Determine the (x, y) coordinate at the center of the cell enclosing the given text.  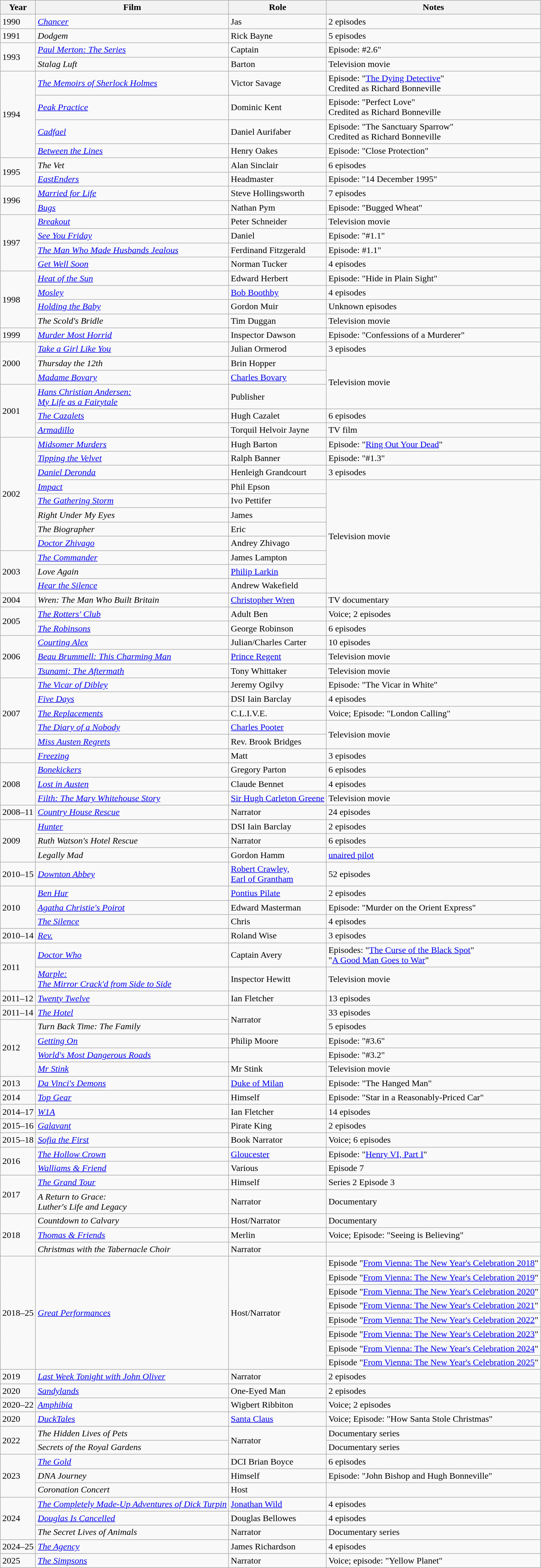
W1A (132, 1111)
1998 (18, 300)
Beau Brummell: This Charming Man (132, 656)
2016 (18, 1161)
2020–22 (18, 1405)
Voice; Episode: "London Calling" (433, 713)
Five Days (132, 699)
Episode: "Perfect Love"Credited as Richard Bonneville (433, 107)
Getting On (132, 1041)
Alan Sinclair (278, 165)
Christopher Wren (278, 600)
Ruth Watson's Hotel Rescue (132, 841)
Madame Bovary (132, 377)
Love Again (132, 572)
Inspector Dawson (278, 335)
The Hollow Crown (132, 1154)
Mosley (132, 292)
The Gold (132, 1462)
Between the Lines (132, 151)
2008 (18, 784)
Turn Back Time: The Family (132, 1027)
14 episodes (433, 1111)
2015–18 (18, 1140)
Bob Boothby (278, 292)
Episode: "Murder on the Orient Express" (433, 908)
2011–12 (18, 998)
Julian Ormerod (278, 349)
Merlin (278, 1235)
Marple: The Mirror Crack'd from Side to Side (132, 979)
James (278, 515)
2011–14 (18, 1012)
Edward Herbert (278, 278)
Agatha Christie's Poirot (132, 908)
Downton Abbey (132, 874)
Ivo Pettifer (278, 501)
Secrets of the Royal Gardens (132, 1447)
1990 (18, 22)
2010–15 (18, 874)
Dodgem (132, 36)
Tipping the Velvet (132, 458)
2018 (18, 1235)
The Biographer (132, 529)
Andrew Wakefield (278, 586)
Andrey Zhivago (278, 543)
Robert Crawley,Earl of Grantham (278, 874)
Film (132, 7)
Episode "From Vienna: The New Year's Celebration 2024" (433, 1348)
Christmas with the Tabernacle Choir (132, 1249)
Edward Masterman (278, 908)
Series 2 Episode 3 (433, 1183)
Episode "From Vienna: The New Year's Celebration 2019" (433, 1277)
1994 (18, 115)
Rev. (132, 936)
Wigbert Ribbiton (278, 1405)
Episode: "#1.3" (433, 458)
Episodes: "The Curse of the Black Spot" "A Good Man Goes to War" (433, 955)
The Memoirs of Sherlock Holmes (132, 83)
Episode "From Vienna: The New Year's Celebration 2018" (433, 1263)
2015–16 (18, 1126)
2018–25 (18, 1313)
Victor Savage (278, 83)
Voice; 6 episodes (433, 1140)
Duke of Milan (278, 1083)
The Scold's Bridle (132, 321)
Bonekickers (132, 770)
James Richardson (278, 1546)
Headmaster (278, 179)
Episode: "The Vicar in White" (433, 685)
Bugs (132, 207)
2024–25 (18, 1546)
Hugh Barton (278, 444)
The Completely Made-Up Adventures of Dick Turpin (132, 1504)
Tim Duggan (278, 321)
Philip Larkin (278, 572)
10 episodes (433, 642)
Eric (278, 529)
Episode 7 (433, 1168)
Book Narrator (278, 1140)
Get Well Soon (132, 264)
Heat of the Sun (132, 278)
Great Performances (132, 1313)
Episode: "#1.1" (433, 236)
Holding the Baby (132, 307)
Santa Claus (278, 1419)
Episode: "Bugged Wheat" (433, 207)
2007 (18, 713)
Episode: "Ring Out Your Dead" (433, 444)
Galavant (132, 1126)
2019 (18, 1376)
Episode: "Star in a Reasonably-Priced Car" (433, 1097)
Impact (132, 487)
2000 (18, 363)
Jonathan Wild (278, 1504)
The Simpsons (132, 1561)
Julian/Charles Carter (278, 642)
Steve Hollingsworth (278, 193)
See You Friday (132, 236)
The Vet (132, 165)
24 episodes (433, 812)
Pontius Pilate (278, 893)
Pirate King (278, 1126)
Wren: The Man Who Built Britain (132, 600)
TV film (433, 430)
Hugh Cazalet (278, 416)
EastEnders (132, 179)
Charles Pooter (278, 727)
2010 (18, 907)
The Gathering Storm (132, 501)
2001 (18, 411)
Legally Mad (132, 855)
Episode: "The Hanged Man" (433, 1083)
Midsomer Murders (132, 444)
1995 (18, 172)
Peak Practice (132, 107)
Countdown to Calvary (132, 1221)
Courting Alex (132, 642)
DNA Journey (132, 1476)
Episode: "Hide in Plain Sight" (433, 278)
A Return to Grace: Luther's Life and Legacy (132, 1202)
Captain (278, 50)
Take a Girl Like You (132, 349)
Paul Merton: The Series (132, 50)
The Grand Tour (132, 1183)
Episode: "Close Protection" (433, 151)
Episode "From Vienna: The New Year's Celebration 2022" (433, 1320)
Notes (433, 7)
Adult Ben (278, 614)
Ben Hur (132, 893)
Episode: "Confessions of a Murderer" (433, 335)
The Robinsons (132, 628)
Philip Moore (278, 1041)
Barton (278, 64)
Nathan Pym (278, 207)
Breakout (132, 222)
Henleigh Grandcourt (278, 473)
Year (18, 7)
Episode "From Vienna: The New Year's Celebration 2020" (433, 1292)
Dominic Kent (278, 107)
Episode: "The Dying Detective" Credited as Richard Bonneville (433, 83)
Cadfael (132, 132)
Prince Regent (278, 656)
Gloucester (278, 1154)
Daniel (278, 236)
Episode: "#3.2" (433, 1055)
The Hotel (132, 1012)
2011 (18, 967)
2013 (18, 1083)
Gordon Hamm (278, 855)
Thomas & Friends (132, 1235)
Stalag Luft (132, 64)
The Hidden Lives of Pets (132, 1433)
Married for Life (132, 193)
Episode: #2.6" (433, 50)
Coronation Concert (132, 1490)
Host (278, 1490)
Episode: "Henry VI, Part I" (433, 1154)
Captain Avery (278, 955)
2010–14 (18, 936)
James Lampton (278, 557)
Various (278, 1168)
TV documentary (433, 600)
Episode: #1.1" (433, 250)
Henry Oakes (278, 151)
Filth: The Mary Whitehouse Story (132, 798)
Rev. Brook Bridges (278, 742)
Doctor Who (132, 955)
Roland Wise (278, 936)
Hunter (132, 826)
Episode: "14 December 1995" (433, 179)
2014–17 (18, 1111)
Twenty Twelve (132, 998)
Jeremy Ogilvy (278, 685)
Episode "From Vienna: The New Year's Celebration 2023" (433, 1334)
Torquil Helvoir Jayne (278, 430)
2004 (18, 600)
2008–11 (18, 812)
2017 (18, 1194)
2023 (18, 1476)
DuckTales (132, 1419)
The Diary of a Nobody (132, 727)
Lost in Austen (132, 784)
The Man Who Made Husbands Jealous (132, 250)
DCI Brian Boyce (278, 1462)
The Vicar of Dibley (132, 685)
Phil Epson (278, 487)
Daniel Aurifaber (278, 132)
Douglas Is Cancelled (132, 1518)
2024 (18, 1518)
The Secret Lives of Animals (132, 1532)
Douglas Bellowes (278, 1518)
Tony Whittaker (278, 671)
1999 (18, 335)
Miss Austen Regrets (132, 742)
Charles Bovary (278, 377)
Brin Hopper (278, 363)
1993 (18, 57)
33 episodes (433, 1012)
Gregory Parton (278, 770)
Voice; Episode: "How Santa Stole Christmas" (433, 1419)
Da Vinci's Demons (132, 1083)
Voice; episode: "Yellow Planet" (433, 1561)
2003 (18, 572)
Episode: "#3.6" (433, 1041)
Amphibia (132, 1405)
1997 (18, 243)
Jas (278, 22)
52 episodes (433, 874)
Walliams & Friend (132, 1168)
Chancer (132, 22)
The Cazalets (132, 416)
Daniel Deronda (132, 473)
Hear the Silence (132, 586)
Top Gear (132, 1097)
Hans Christian Andersen: My Life as a Fairytale (132, 397)
Episode "From Vienna: The New Year's Celebration 2025" (433, 1362)
Freezing (132, 756)
C.L.I.V.E. (278, 713)
Matt (278, 756)
The Rotters' Club (132, 614)
Role (278, 7)
Gordon Muir (278, 307)
1996 (18, 200)
Episode: "John Bishop and Hugh Bonneville" (433, 1476)
1991 (18, 36)
The Replacements (132, 713)
The Silence (132, 922)
2006 (18, 656)
Norman Tucker (278, 264)
Armadillo (132, 430)
2005 (18, 621)
George Robinson (278, 628)
2002 (18, 493)
2009 (18, 841)
Tsunami: The Aftermath (132, 671)
Peter Schneider (278, 222)
The Commander (132, 557)
unaired pilot (433, 855)
Episode: "The Sanctuary Sparrow" Credited as Richard Bonneville (433, 132)
2025 (18, 1561)
Doctor Zhivago (132, 543)
Ferdinand Fitzgerald (278, 250)
Sofia the First (132, 1140)
The Agency (132, 1546)
Sir Hugh Carleton Greene (278, 798)
2022 (18, 1440)
2014 (18, 1097)
Sandylands (132, 1391)
Right Under My Eyes (132, 515)
Last Week Tonight with John Oliver (132, 1376)
13 episodes (433, 998)
World's Most Dangerous Roads (132, 1055)
Murder Most Horrid (132, 335)
Ralph Banner (278, 458)
Country House Rescue (132, 812)
Episode "From Vienna: The New Year's Celebration 2021" (433, 1306)
Inspector Hewitt (278, 979)
Claude Bennet (278, 784)
2012 (18, 1048)
Rick Bayne (278, 36)
Chris (278, 922)
7 episodes (433, 193)
Unknown episodes (433, 307)
Thursday the 12th (132, 363)
Voice; Episode: "Seeing is Believing" (433, 1235)
Publisher (278, 397)
One-Eyed Man (278, 1391)
